Provide the (x, y) coordinate of the cell's center where the given text is located.  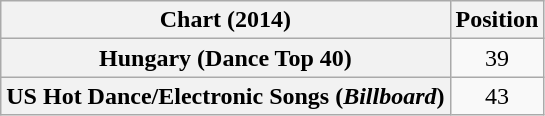
Hungary (Dance Top 40) (226, 58)
US Hot Dance/Electronic Songs (Billboard) (226, 96)
Chart (2014) (226, 20)
Position (497, 20)
39 (497, 58)
43 (497, 96)
